Return the [x, y] coordinate for the center point of the cell that contains the specified text.  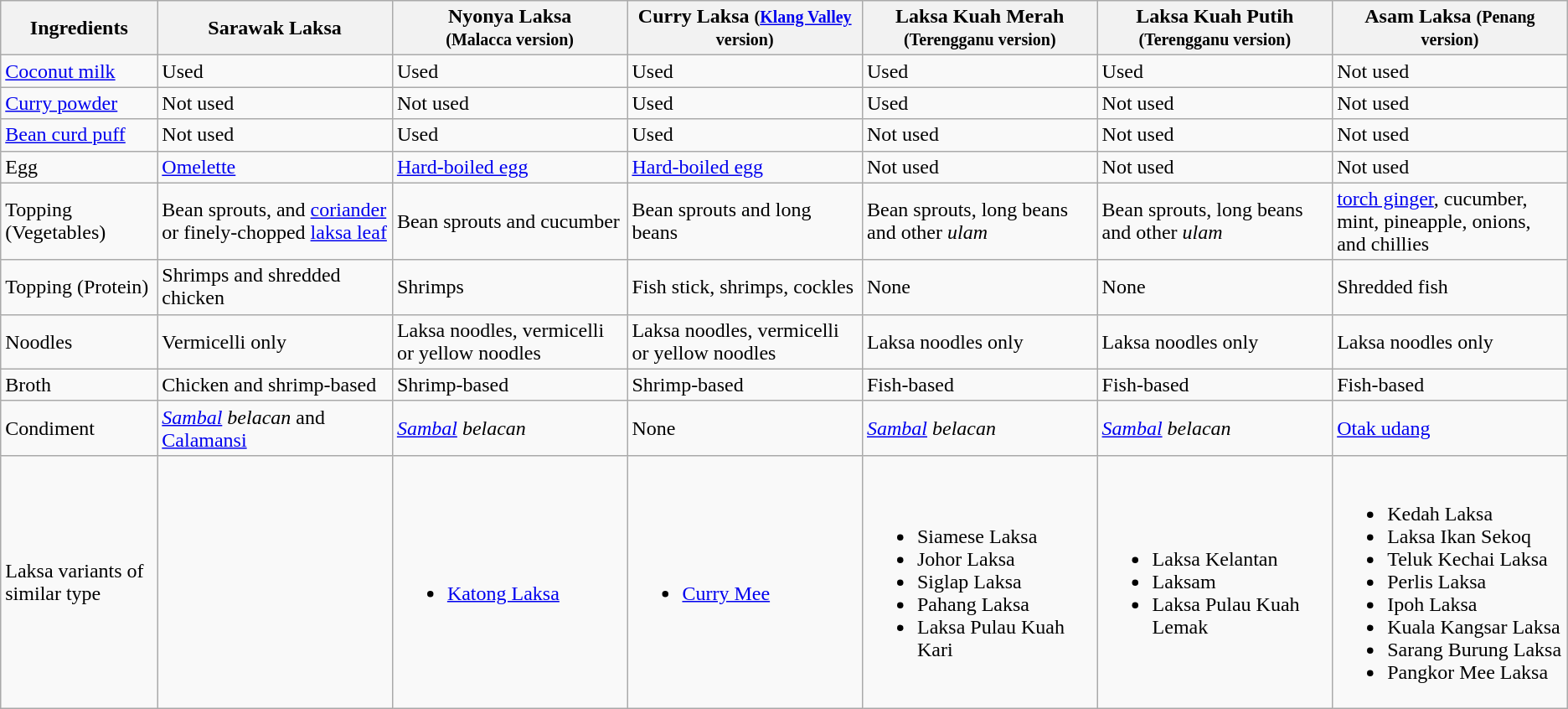
Topping (Protein) [79, 287]
Nyonya Laksa(Malacca version) [509, 28]
Coconut milk [79, 71]
Noodles [79, 342]
Laksa Kuah Merah (Terengganu version) [980, 28]
Curry powder [79, 103]
Laksa Kuah Putih (Terengganu version) [1215, 28]
Vermicelli only [275, 342]
Laksa KelantanLaksamLaksa Pulau Kuah Lemak [1215, 582]
Asam Laksa (Penang version) [1451, 28]
Shredded fish [1451, 287]
Siamese LaksaJohor LaksaSiglap LaksaPahang LaksaLaksa Pulau Kuah Kari [980, 582]
Katong Laksa [509, 582]
Curry Mee [745, 582]
Ingredients [79, 28]
Shrimps [509, 287]
Broth [79, 385]
Otak udang [1451, 427]
Sambal belacan and Calamansi [275, 427]
torch ginger, cucumber, mint, pineapple, onions, and chillies [1451, 221]
Bean sprouts and long beans [745, 221]
Bean curd puff [79, 135]
Egg [79, 167]
Sarawak Laksa [275, 28]
Bean sprouts and cucumber [509, 221]
Shrimps and shredded chicken [275, 287]
Curry Laksa (Klang Valley version) [745, 28]
Fish stick, shrimps, cockles [745, 287]
Chicken and shrimp-based [275, 385]
Omelette [275, 167]
Condiment [79, 427]
Laksa variants of similar type [79, 582]
Kedah LaksaLaksa Ikan SekoqTeluk Kechai LaksaPerlis LaksaIpoh LaksaKuala Kangsar LaksaSarang Burung LaksaPangkor Mee Laksa [1451, 582]
Topping (Vegetables) [79, 221]
Bean sprouts, and coriander or finely-chopped laksa leaf [275, 221]
